Return (X, Y) of the center of cell containing provided text 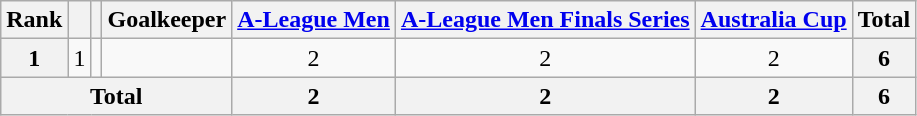
A-League Men (314, 20)
Rank (34, 20)
Australia Cup (774, 20)
A-League Men Finals Series (545, 20)
Goalkeeper (167, 20)
